Determine the (x, y) coordinate at the center of the cell enclosing the given text.  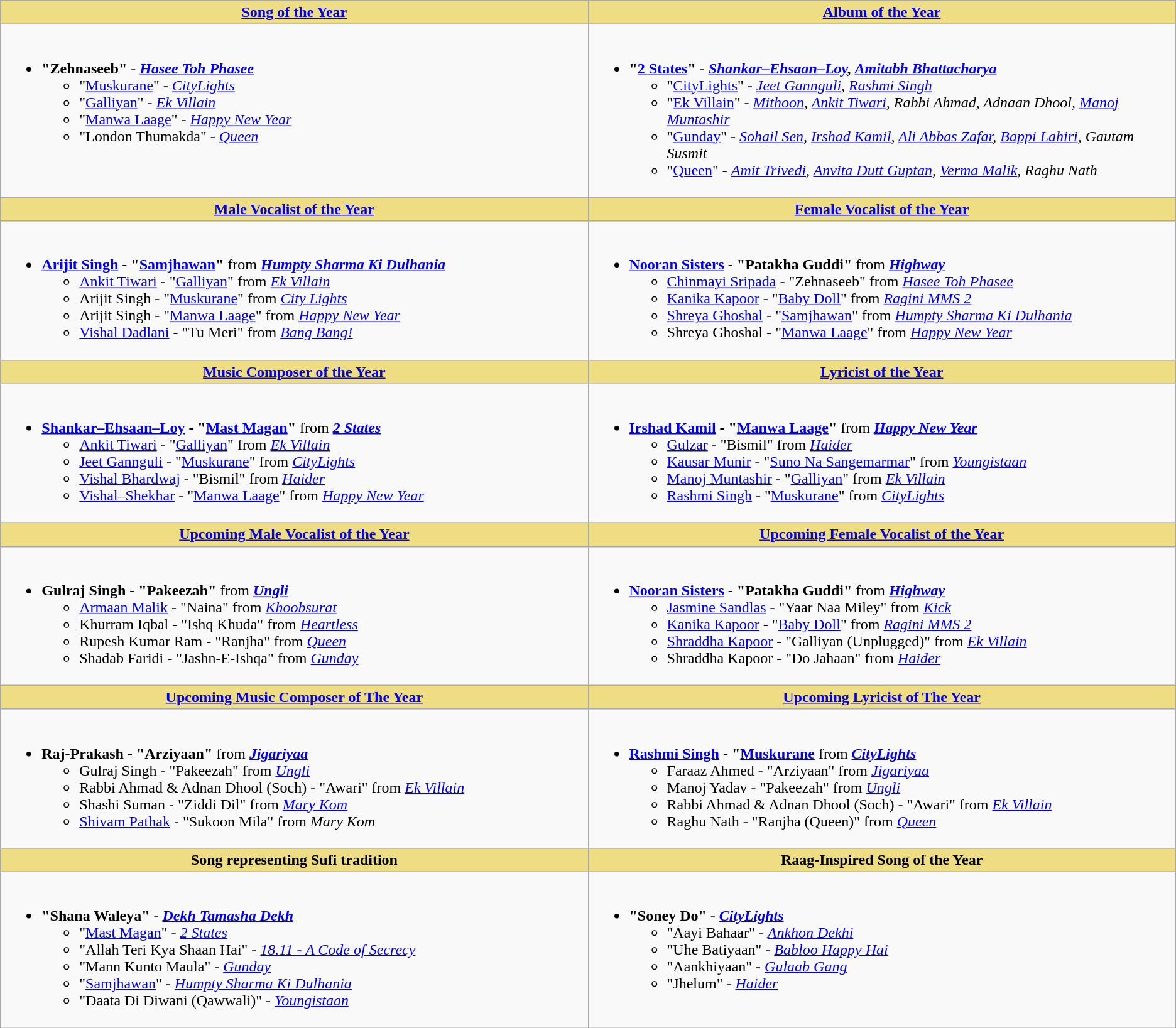
Raag-Inspired Song of the Year (882, 860)
"Zehnaseeb" - Hasee Toh Phasee"Muskurane" - CityLights"Galliyan" - Ek Villain"Manwa Laage" - Happy New Year"London Thumakda" - Queen (294, 111)
Album of the Year (882, 13)
Upcoming Lyricist of The Year (882, 697)
Upcoming Female Vocalist of the Year (882, 534)
Song of the Year (294, 13)
Song representing Sufi tradition (294, 860)
Lyricist of the Year (882, 372)
Upcoming Music Composer of The Year (294, 697)
Female Vocalist of the Year (882, 209)
Music Composer of the Year (294, 372)
Upcoming Male Vocalist of the Year (294, 534)
"Soney Do" - CityLights"Aayi Bahaar" - Ankhon Dekhi"Uhe Batiyaan" - Babloo Happy Hai"Aankhiyaan" - Gulaab Gang"Jhelum" - Haider (882, 950)
Male Vocalist of the Year (294, 209)
